Capture the cell that displays the provided text and extract its (x, y) central coordinate. 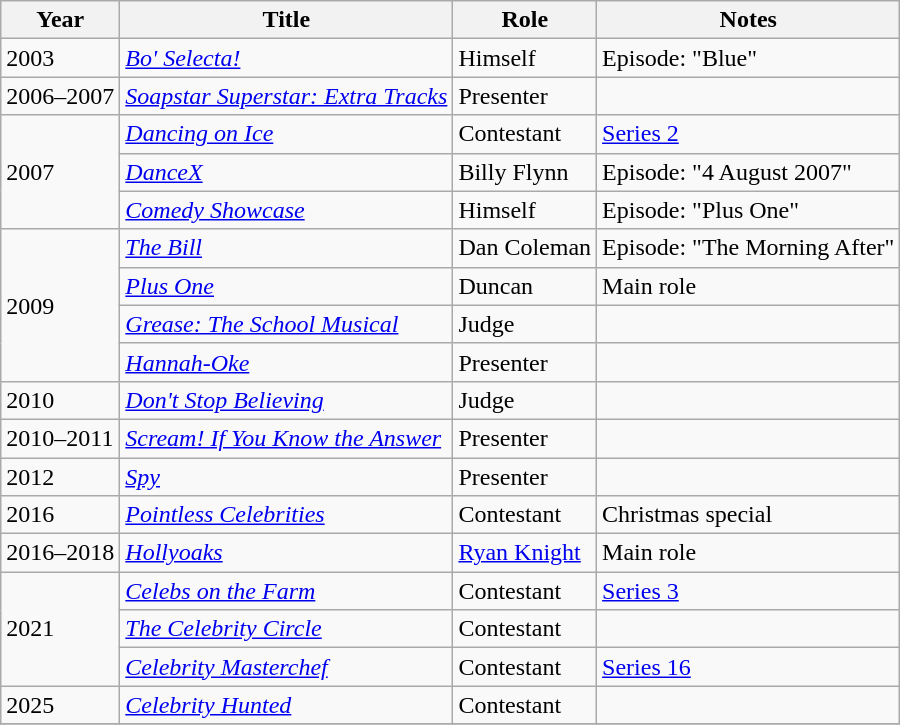
Series 16 (748, 667)
Comedy Showcase (286, 210)
2007 (60, 172)
2009 (60, 305)
Title (286, 20)
Bo' Selecta! (286, 58)
Pointless Celebrities (286, 515)
Episode: "Blue" (748, 58)
Episode: "4 August 2007" (748, 172)
2003 (60, 58)
Episode: "The Morning After" (748, 248)
Series 3 (748, 591)
Celebrity Masterchef (286, 667)
2016–2018 (60, 553)
2010 (60, 400)
The Celebrity Circle (286, 629)
2010–2011 (60, 438)
Soapstar Superstar: Extra Tracks (286, 96)
Scream! If You Know the Answer (286, 438)
2006–2007 (60, 96)
DanceX (286, 172)
Spy (286, 477)
Role (525, 20)
Series 2 (748, 134)
Hannah-Oke (286, 362)
Notes (748, 20)
Christmas special (748, 515)
2025 (60, 705)
Celebs on the Farm (286, 591)
Celebrity Hunted (286, 705)
Ryan Knight (525, 553)
2012 (60, 477)
Episode: "Plus One" (748, 210)
Dan Coleman (525, 248)
Plus One (286, 286)
2016 (60, 515)
2021 (60, 629)
The Bill (286, 248)
Hollyoaks (286, 553)
Dancing on Ice (286, 134)
Year (60, 20)
Don't Stop Believing (286, 400)
Billy Flynn (525, 172)
Duncan (525, 286)
Grease: The School Musical (286, 324)
